Determine the [x, y] coordinate at the center of the cell enclosing the given text.  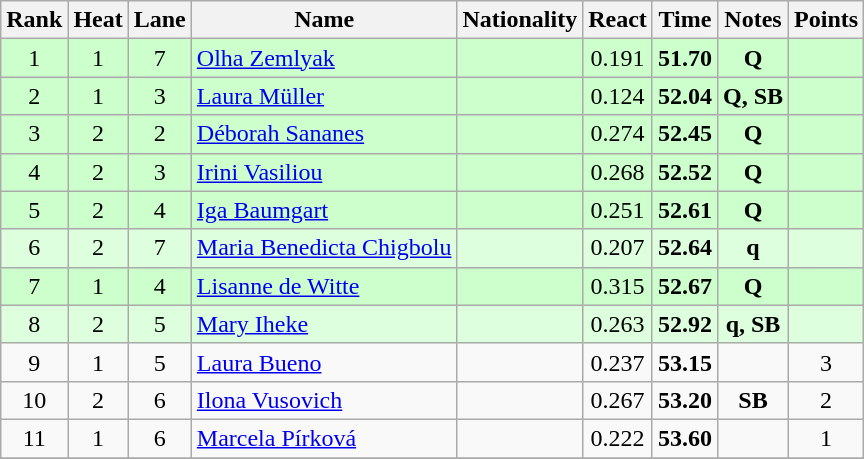
0.251 [618, 210]
Olha Zemlyak [324, 58]
Name [324, 20]
52.64 [684, 248]
51.70 [684, 58]
Heat [98, 20]
0.274 [618, 134]
Maria Benedicta Chigbolu [324, 248]
Marcela Pírková [324, 438]
Time [684, 20]
11 [34, 438]
Laura Müller [324, 96]
Mary Iheke [324, 324]
53.60 [684, 438]
52.92 [684, 324]
9 [34, 362]
Lane [160, 20]
Points [826, 20]
Q, SB [752, 96]
52.04 [684, 96]
Irini Vasiliou [324, 172]
Déborah Sananes [324, 134]
53.15 [684, 362]
q [752, 248]
Lisanne de Witte [324, 286]
52.61 [684, 210]
Iga Baumgart [324, 210]
53.20 [684, 400]
q, SB [752, 324]
10 [34, 400]
0.222 [618, 438]
8 [34, 324]
52.45 [684, 134]
0.207 [618, 248]
Nationality [520, 20]
0.191 [618, 58]
SB [752, 400]
0.124 [618, 96]
Notes [752, 20]
React [618, 20]
0.315 [618, 286]
0.237 [618, 362]
0.267 [618, 400]
0.263 [618, 324]
Ilona Vusovich [324, 400]
Rank [34, 20]
Laura Bueno [324, 362]
52.67 [684, 286]
0.268 [618, 172]
52.52 [684, 172]
